For the text-containing cell, return its midpoint in [X, Y] coordinate format. 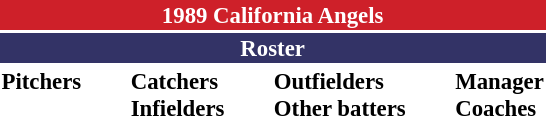
1989 California Angels [272, 15]
Roster [272, 48]
